Detect which cell encompasses the target text, then output its (x, y) center coordinate. 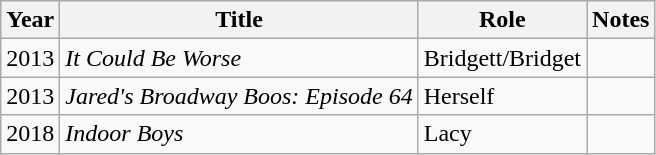
It Could Be Worse (239, 58)
Indoor Boys (239, 134)
Jared's Broadway Boos: Episode 64 (239, 96)
Title (239, 20)
Lacy (502, 134)
Year (30, 20)
Notes (621, 20)
Herself (502, 96)
Role (502, 20)
2018 (30, 134)
Bridgett/Bridget (502, 58)
